Output the [x, y] coordinate of the center of the cell containing the given text.  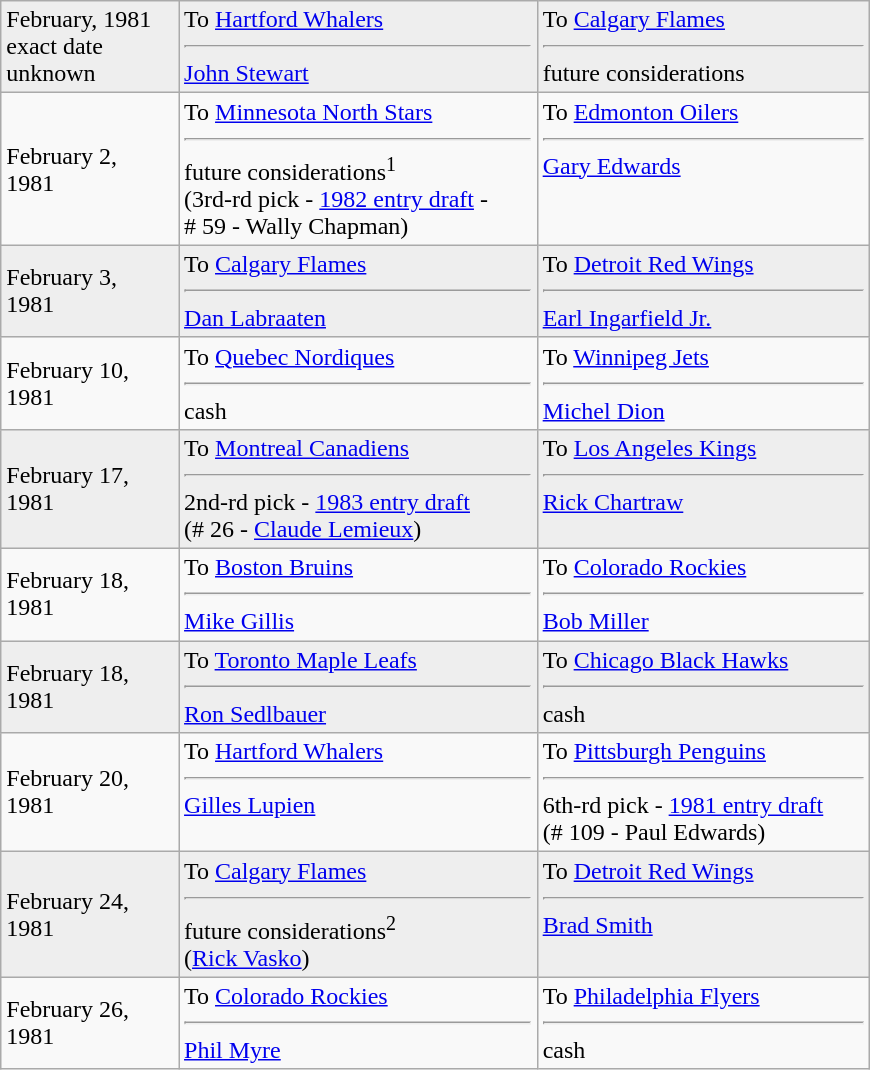
To Boston BruinsMike Gillis [358, 595]
February 20,1981 [90, 792]
To Hartford WhalersGilles Lupien [358, 792]
February 26,1981 [90, 1023]
To Calgary Flamesfuture considerations [703, 47]
To Hartford WhalersJohn Stewart [358, 47]
February, 1981exact dateunknown [90, 47]
To Montreal Canadiens2nd-rd pick - 1983 entry draft(# 26 - Claude Lemieux) [358, 488]
To Philadelphia Flyerscash [703, 1023]
February 3,1981 [90, 291]
To Colorado RockiesPhil Myre [358, 1023]
February 10,1981 [90, 383]
To Detroit Red WingsEarl Ingarfield Jr. [703, 291]
To Colorado RockiesBob Miller [703, 595]
To Toronto Maple LeafsRon Sedlbauer [358, 687]
February 17,1981 [90, 488]
To Los Angeles KingsRick Chartraw [703, 488]
February 2,1981 [90, 170]
To Pittsburgh Penguins6th-rd pick - 1981 entry draft(# 109 - Paul Edwards) [703, 792]
February 24,1981 [90, 915]
To Quebec Nordiquescash [358, 383]
To Winnipeg JetsMichel Dion [703, 383]
To Calgary Flamesfuture considerations2(Rick Vasko) [358, 915]
To Minnesota North Starsfuture considerations1(3rd-rd pick - 1982 entry draft - # 59 - Wally Chapman) [358, 170]
To Chicago Black Hawkscash [703, 687]
To Calgary FlamesDan Labraaten [358, 291]
To Detroit Red WingsBrad Smith [703, 915]
To Edmonton OilersGary Edwards [703, 170]
